Extract the (x, y) coordinate from the center of the cell holding the provided text.  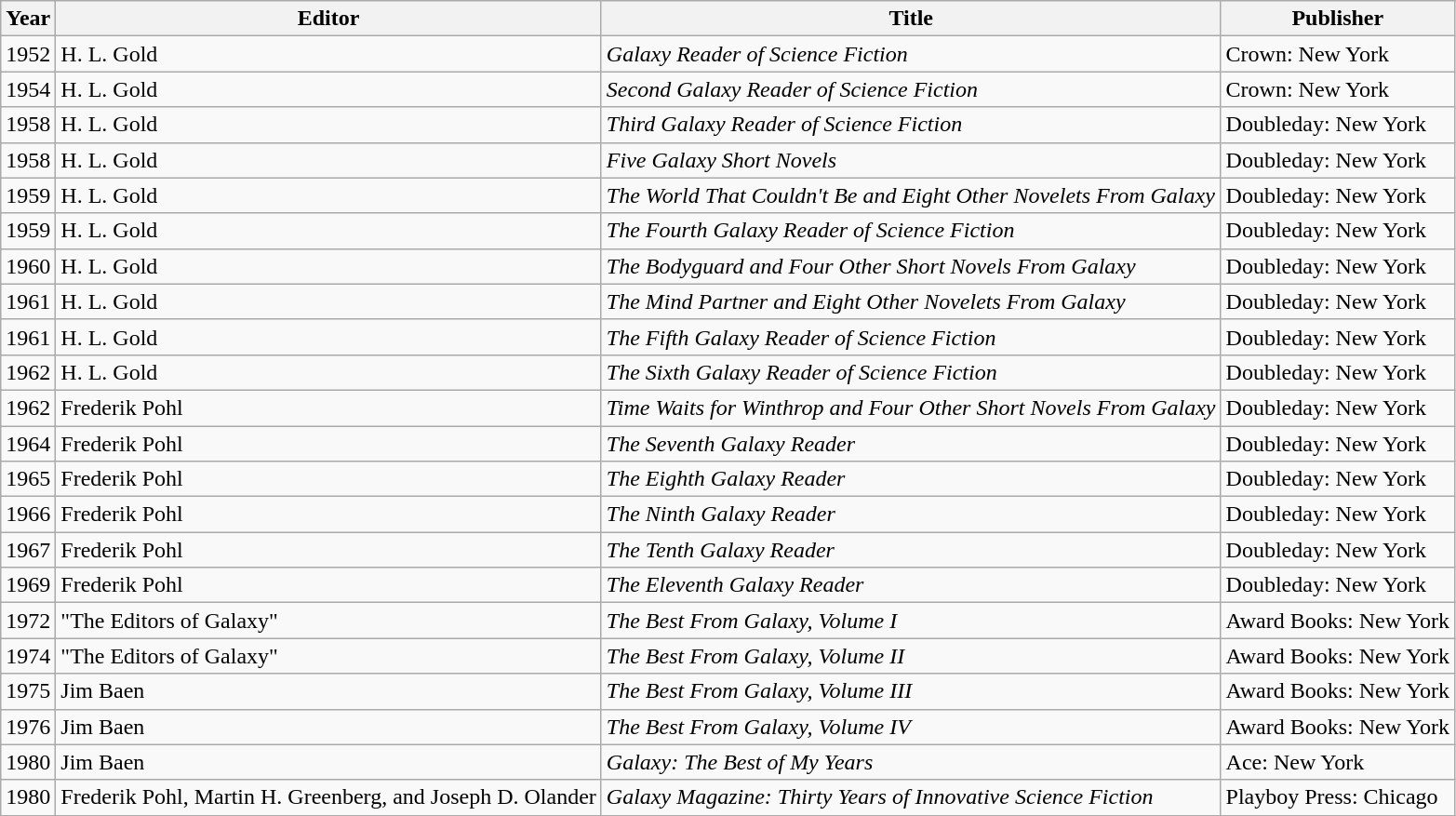
The Tenth Galaxy Reader (911, 550)
The Best From Galaxy, Volume IV (911, 727)
The Best From Galaxy, Volume I (911, 621)
The Seventh Galaxy Reader (911, 444)
The Fifth Galaxy Reader of Science Fiction (911, 337)
Five Galaxy Short Novels (911, 160)
The Mind Partner and Eight Other Novelets From Galaxy (911, 301)
Third Galaxy Reader of Science Fiction (911, 125)
1960 (28, 266)
1967 (28, 550)
The Fourth Galaxy Reader of Science Fiction (911, 231)
The Eighth Galaxy Reader (911, 479)
Frederik Pohl, Martin H. Greenberg, and Joseph D. Olander (328, 797)
Galaxy: The Best of My Years (911, 762)
The World That Couldn't Be and Eight Other Novelets From Galaxy (911, 195)
1969 (28, 585)
The Bodyguard and Four Other Short Novels From Galaxy (911, 266)
Second Galaxy Reader of Science Fiction (911, 89)
The Sixth Galaxy Reader of Science Fiction (911, 372)
Year (28, 19)
1974 (28, 656)
Title (911, 19)
The Eleventh Galaxy Reader (911, 585)
1975 (28, 691)
The Best From Galaxy, Volume III (911, 691)
Time Waits for Winthrop and Four Other Short Novels From Galaxy (911, 408)
1954 (28, 89)
1966 (28, 515)
Galaxy Reader of Science Fiction (911, 54)
Ace: New York (1338, 762)
Playboy Press: Chicago (1338, 797)
1952 (28, 54)
The Ninth Galaxy Reader (911, 515)
1976 (28, 727)
1965 (28, 479)
Galaxy Magazine: Thirty Years of Innovative Science Fiction (911, 797)
Editor (328, 19)
Publisher (1338, 19)
1964 (28, 444)
1972 (28, 621)
The Best From Galaxy, Volume II (911, 656)
